Locate the cell with the specified text and output its [X, Y] center coordinate. 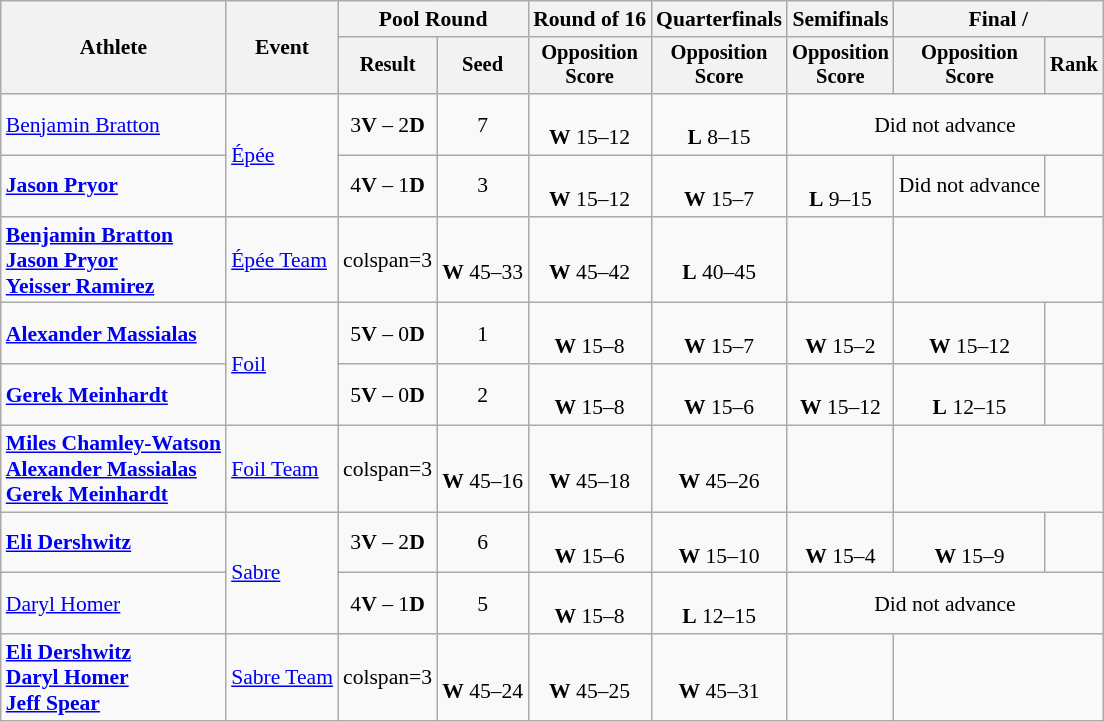
W 45–42 [590, 260]
Miles Chamley-WatsonAlexander MassialasGerek Meinhardt [114, 470]
Épée Team [282, 260]
W 45–18 [590, 470]
6 [482, 542]
Sabre [282, 573]
Daryl Homer [114, 604]
W 45–26 [719, 470]
Semifinals [840, 19]
W 45–31 [719, 678]
W 45–25 [590, 678]
Sabre Team [282, 678]
W 15–2 [840, 334]
Épée [282, 155]
Event [282, 48]
Rank [1074, 66]
Result [388, 66]
Eli Dershwitz [114, 542]
Benjamin Bratton [114, 124]
7 [482, 124]
L 9–15 [840, 186]
5 [482, 604]
L 8–15 [719, 124]
Foil [282, 364]
3 [482, 186]
Foil Team [282, 470]
Final / [998, 19]
Round of 16 [590, 19]
W 45–16 [482, 470]
L 40–45 [719, 260]
Pool Round [433, 19]
Alexander Massialas [114, 334]
1 [482, 334]
2 [482, 394]
Quarterfinals [719, 19]
Jason Pryor [114, 186]
Benjamin BrattonJason PryorYeisser Ramirez [114, 260]
W 15–4 [840, 542]
W 15–10 [719, 542]
W 45–24 [482, 678]
Athlete [114, 48]
Eli DershwitzDaryl HomerJeff Spear [114, 678]
W 45–33 [482, 260]
Gerek Meinhardt [114, 394]
W 15–9 [970, 542]
Seed [482, 66]
